Identify which cell holds the provided text, then report its (X, Y) central coordinate. 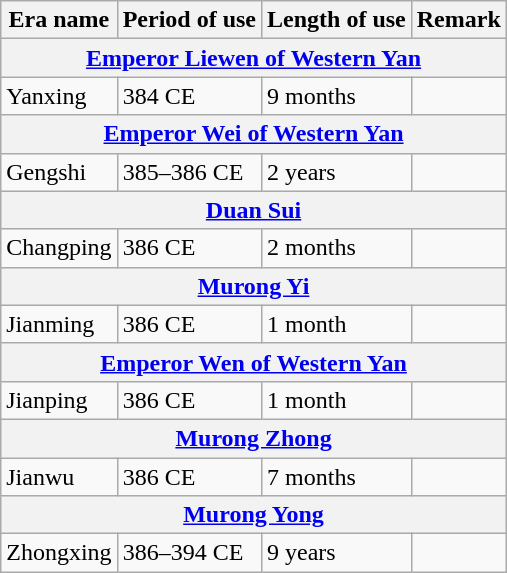
Zhongxing (59, 553)
Jianming (59, 324)
Emperor Wei of Western Yan (254, 134)
9 months (337, 96)
Duan Sui (254, 210)
7 months (337, 477)
Jianwu (59, 477)
Era name (59, 20)
Gengshi (59, 172)
Yanxing (59, 96)
385–386 CE (189, 172)
Murong Yi (254, 286)
2 years (337, 172)
Period of use (189, 20)
384 CE (189, 96)
Changping (59, 248)
Length of use (337, 20)
2 months (337, 248)
Emperor Wen of Western Yan (254, 362)
Emperor Liewen of Western Yan (254, 58)
Jianping (59, 400)
386–394 CE (189, 553)
9 years (337, 553)
Murong Zhong (254, 438)
Murong Yong (254, 515)
Remark (458, 20)
